Extract the [x, y] coordinate from the center of the cell holding the provided text.  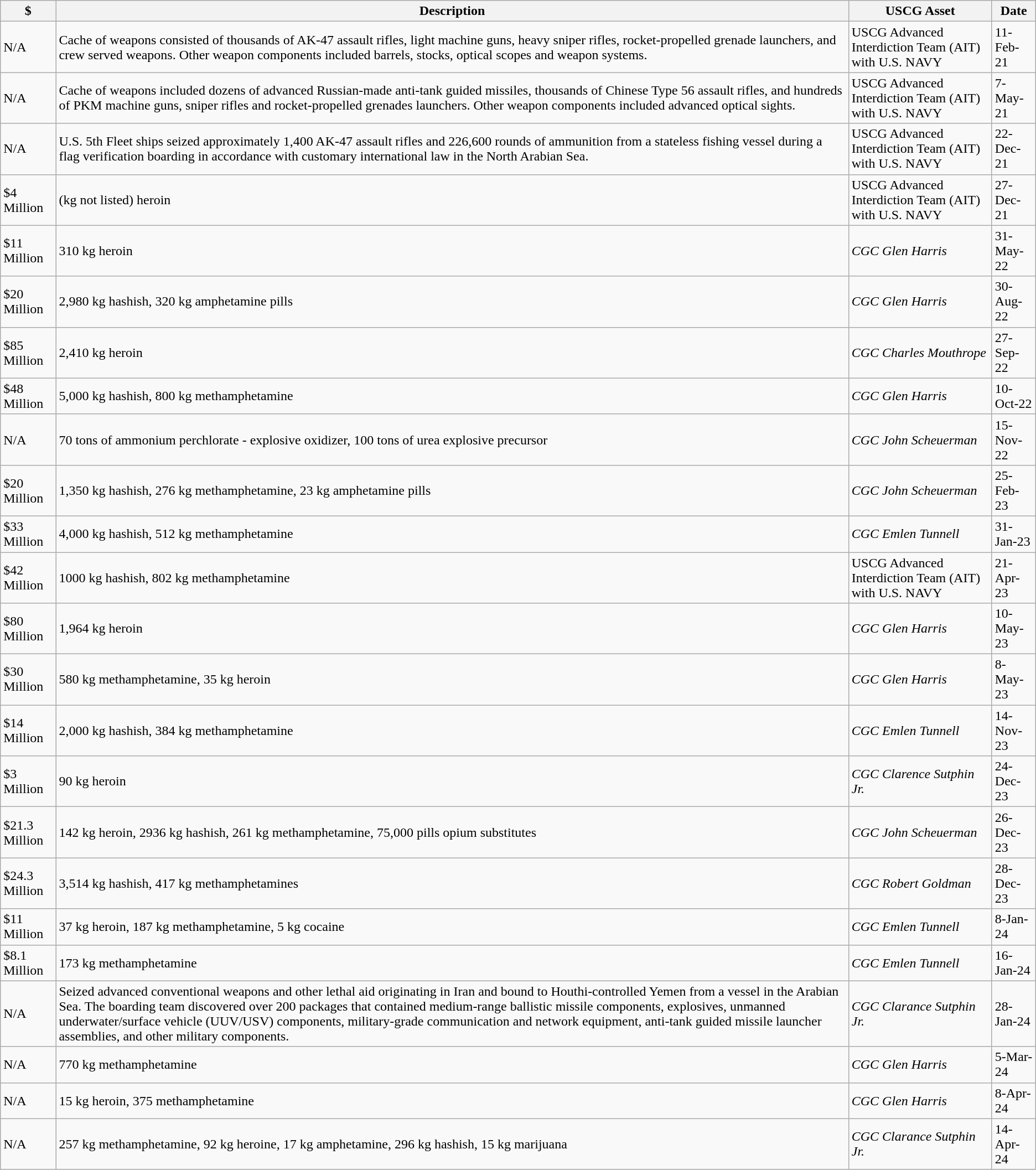
1,964 kg heroin [452, 629]
$24.3 Million [28, 883]
27-Dec-21 [1014, 200]
5-Mar-24 [1014, 1065]
90 kg heroin [452, 781]
7-May-21 [1014, 98]
14-Nov-23 [1014, 731]
2,980 kg hashish, 320 kg amphetamine pills [452, 302]
16-Jan-24 [1014, 963]
28-Dec-23 [1014, 883]
$3 Million [28, 781]
$48 Million [28, 396]
8-May-23 [1014, 680]
11-Feb-21 [1014, 47]
21-Apr-23 [1014, 578]
37 kg heroin, 187 kg methamphetamine, 5 kg cocaine [452, 926]
4,000 kg hashish, 512 kg methamphetamine [452, 534]
CGC Charles Mouthrope [920, 353]
$8.1 Million [28, 963]
CGC Robert Goldman [920, 883]
$14 Million [28, 731]
$33 Million [28, 534]
31-May-22 [1014, 251]
10-Oct-22 [1014, 396]
8-Apr-24 [1014, 1100]
$85 Million [28, 353]
15 kg heroin, 375 methamphetamine [452, 1100]
Date [1014, 11]
25-Feb-23 [1014, 490]
5,000 kg hashish, 800 kg methamphetamine [452, 396]
14-Apr-24 [1014, 1144]
31-Jan-23 [1014, 534]
22-Dec-21 [1014, 149]
Description [452, 11]
$80 Million [28, 629]
10-May-23 [1014, 629]
(kg not listed) heroin [452, 200]
2,410 kg heroin [452, 353]
173 kg methamphetamine [452, 963]
2,000 kg hashish, 384 kg methamphetamine [452, 731]
8-Jan-24 [1014, 926]
26-Dec-23 [1014, 832]
CGC Clarence Sutphin Jr. [920, 781]
1,350 kg hashish, 276 kg methamphetamine, 23 kg amphetamine pills [452, 490]
USCG Asset [920, 11]
$42 Million [28, 578]
27-Sep-22 [1014, 353]
3,514 kg hashish, 417 kg methamphetamines [452, 883]
1000 kg hashish, 802 kg methamphetamine [452, 578]
142 kg heroin, 2936 kg hashish, 261 kg methamphetamine, 75,000 pills opium substitutes [452, 832]
$4 Million [28, 200]
310 kg heroin [452, 251]
15-Nov-22 [1014, 439]
580 kg methamphetamine, 35 kg heroin [452, 680]
28-Jan-24 [1014, 1014]
257 kg methamphetamine, 92 kg heroine, 17 kg amphetamine, 296 kg hashish, 15 kg marijuana [452, 1144]
70 tons of ammonium perchlorate - explosive oxidizer, 100 tons of urea explosive precursor [452, 439]
$21.3 Million [28, 832]
24-Dec-23 [1014, 781]
770 kg methamphetamine [452, 1065]
$30 Million [28, 680]
30-Aug-22 [1014, 302]
$ [28, 11]
